Identify which cell holds the provided text, then report its [x, y] central coordinate. 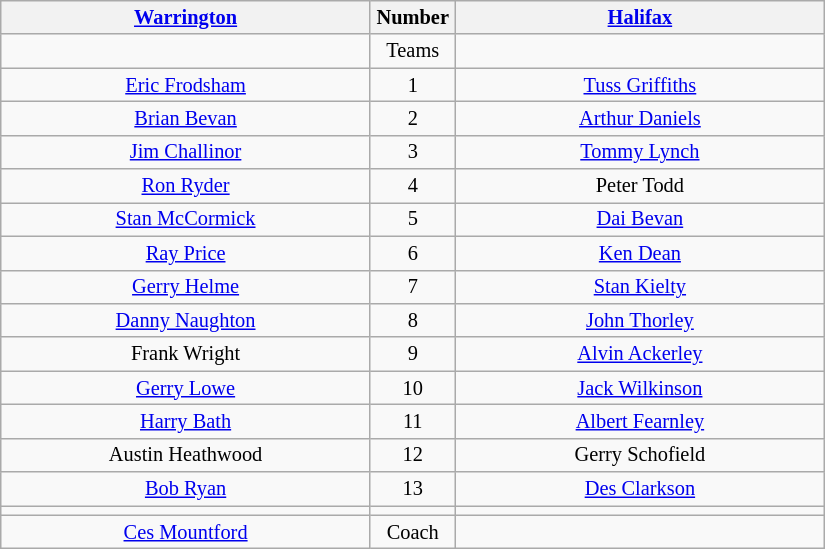
Peter Todd [640, 186]
4 [412, 186]
John Thorley [640, 320]
8 [412, 320]
Albert Fearnley [640, 421]
Gerry Lowe [186, 388]
Ces Mountford [186, 532]
Stan McCormick [186, 219]
Stan Kielty [640, 287]
Tommy Lynch [640, 152]
11 [412, 421]
5 [412, 219]
Warrington [186, 17]
3 [412, 152]
1 [412, 85]
Frank Wright [186, 354]
Halifax [640, 17]
Ken Dean [640, 253]
9 [412, 354]
6 [412, 253]
Teams [412, 51]
Eric Frodsham [186, 85]
7 [412, 287]
Coach [412, 532]
Brian Bevan [186, 118]
Gerry Schofield [640, 455]
Harry Bath [186, 421]
Jim Challinor [186, 152]
Tuss Griffiths [640, 85]
10 [412, 388]
Austin Heathwood [186, 455]
Bob Ryan [186, 489]
Ron Ryder [186, 186]
Danny Naughton [186, 320]
Des Clarkson [640, 489]
Dai Bevan [640, 219]
Alvin Ackerley [640, 354]
2 [412, 118]
Number [412, 17]
13 [412, 489]
Gerry Helme [186, 287]
Arthur Daniels [640, 118]
Ray Price [186, 253]
Jack Wilkinson [640, 388]
12 [412, 455]
